Scan for the cell matching the given text and deliver its [x, y] coordinate at center. 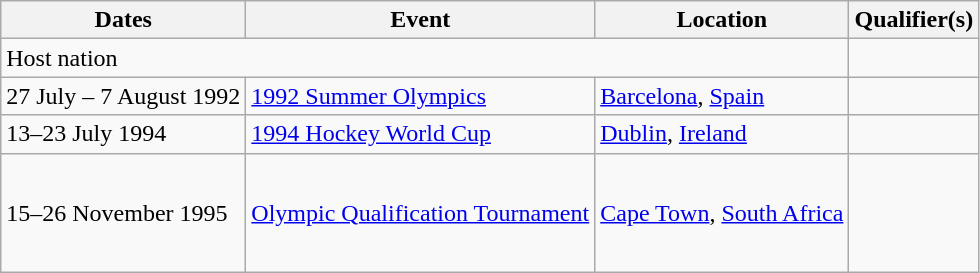
Cape Town, South Africa [722, 212]
27 July – 7 August 1992 [124, 96]
Dublin, Ireland [722, 134]
Barcelona, Spain [722, 96]
Qualifier(s) [914, 20]
1992 Summer Olympics [420, 96]
Olympic Qualification Tournament [420, 212]
13–23 July 1994 [124, 134]
15–26 November 1995 [124, 212]
Host nation [425, 58]
Dates [124, 20]
1994 Hockey World Cup [420, 134]
Location [722, 20]
Event [420, 20]
